Search for the cell housing the specified text and yield its (X, Y) center coordinate. 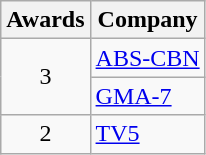
TV5 (148, 134)
GMA-7 (148, 96)
Awards (46, 20)
2 (46, 134)
3 (46, 77)
Company (148, 20)
ABS-CBN (148, 58)
